Output the [X, Y] coordinate of the center of the cell containing the given text.  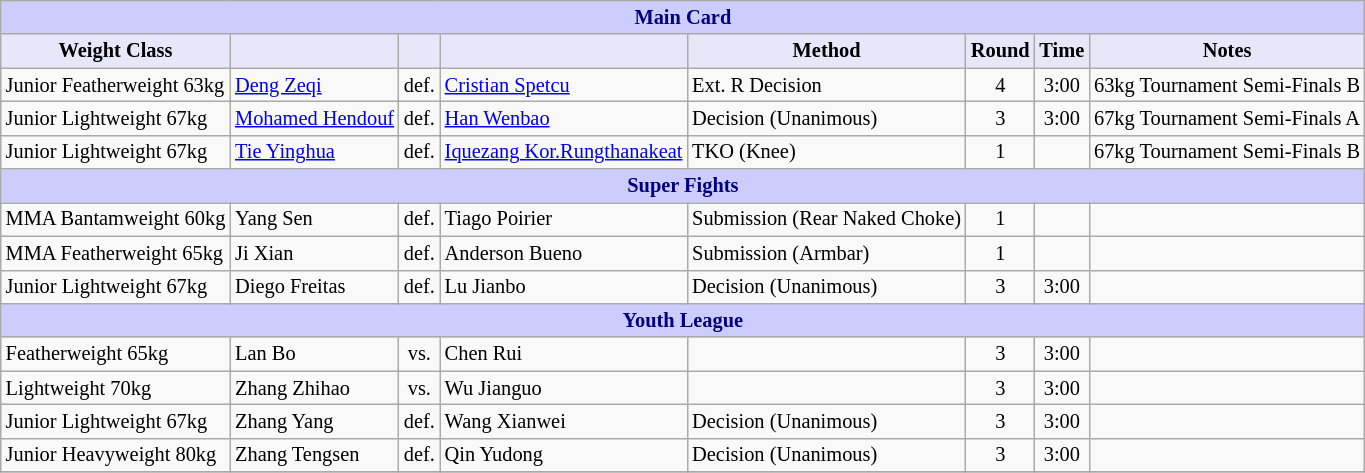
Zhang Zhihao [314, 388]
Chen Rui [564, 354]
Junior Heavyweight 80kg [116, 455]
Iquezang Kor.Rungthanakeat [564, 152]
4 [1000, 85]
Deng Zeqi [314, 85]
Mohamed Hendouf [314, 118]
Lan Bo [314, 354]
Method [826, 51]
Diego Freitas [314, 287]
MMA Featherweight 65kg [116, 253]
Yang Sen [314, 219]
Notes [1227, 51]
MMA Bantamweight 60kg [116, 219]
Ji Xian [314, 253]
Han Wenbao [564, 118]
Main Card [683, 17]
Lightweight 70kg [116, 388]
Time [1062, 51]
Youth League [683, 320]
TKO (Knee) [826, 152]
Submission (Rear Naked Choke) [826, 219]
Anderson Bueno [564, 253]
Cristian Spetcu [564, 85]
Ext. R Decision [826, 85]
Zhang Tengsen [314, 455]
Wang Xianwei [564, 421]
Tiago Poirier [564, 219]
Weight Class [116, 51]
Lu Jianbo [564, 287]
67kg Tournament Semi-Finals B [1227, 152]
Wu Jianguo [564, 388]
Tie Yinghua [314, 152]
Submission (Armbar) [826, 253]
Junior Featherweight 63kg [116, 85]
Zhang Yang [314, 421]
63kg Tournament Semi-Finals B [1227, 85]
Super Fights [683, 186]
Featherweight 65kg [116, 354]
Round [1000, 51]
67kg Tournament Semi-Finals A [1227, 118]
Qin Yudong [564, 455]
